Return [X, Y] of the center of cell containing provided text 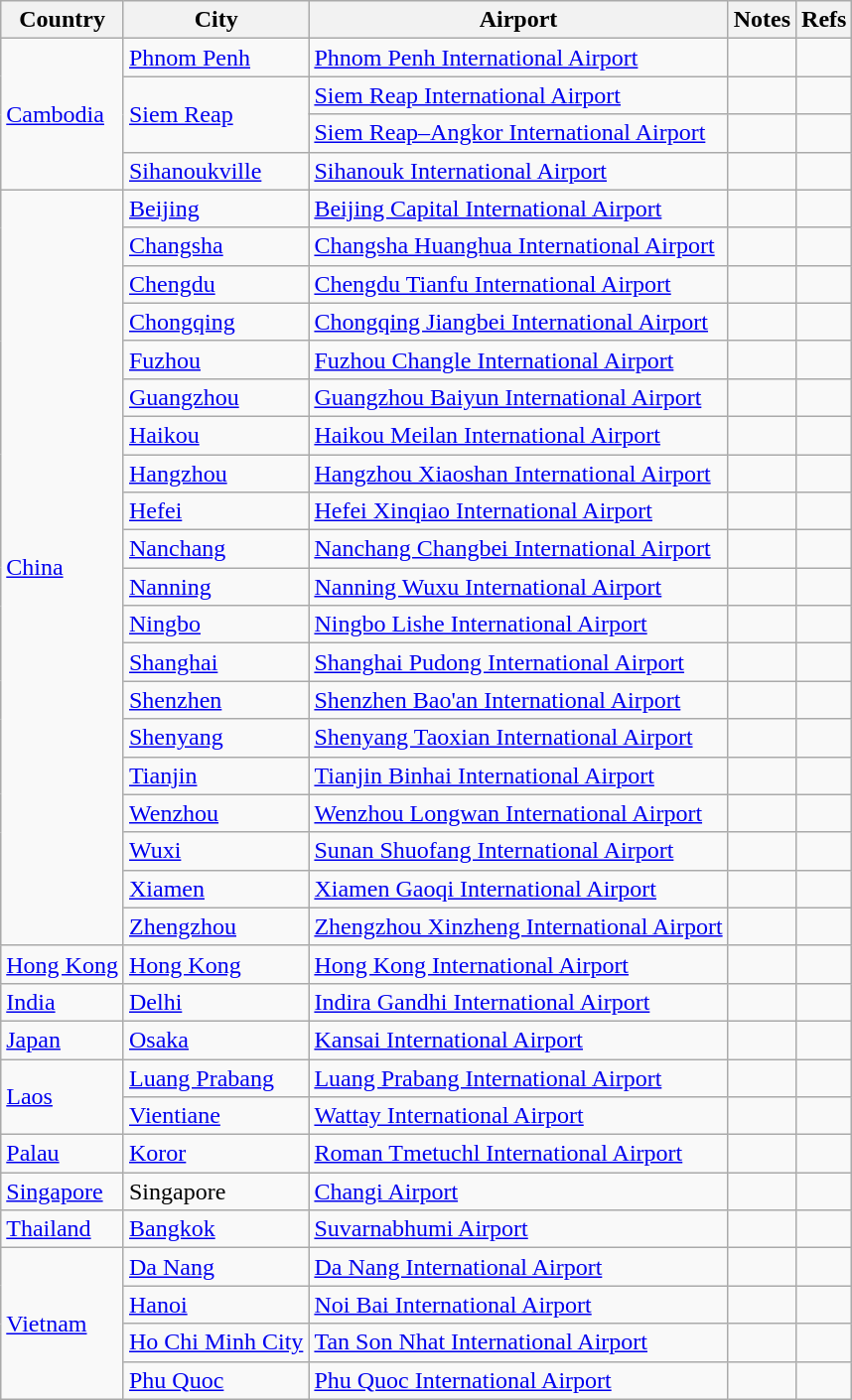
Delhi [215, 1002]
Vientiane [215, 1116]
Hangzhou Xiaoshan International Airport [518, 474]
Nanchang [215, 549]
Tianjin [215, 775]
Vietnam [63, 1324]
Hanoi [215, 1305]
Ningbo Lishe International Airport [518, 625]
Notes [762, 20]
Xiamen [215, 889]
Fuzhou Changle International Airport [518, 359]
Suvarnabhumi Airport [518, 1229]
Ho Chi Minh City [215, 1342]
Wattay International Airport [518, 1116]
Refs [824, 20]
Cambodia [63, 114]
Hong Kong International Airport [518, 964]
Siem Reap–Angkor International Airport [518, 133]
Luang Prabang [215, 1077]
Nanchang Changbei International Airport [518, 549]
Palau [63, 1154]
Airport [518, 20]
City [215, 20]
Tan Son Nhat International Airport [518, 1342]
Shenyang [215, 738]
Zhengzhou [215, 926]
Fuzhou [215, 359]
Noi Bai International Airport [518, 1305]
Hefei [215, 511]
Zhengzhou Xinzheng International Airport [518, 926]
Guangzhou [215, 397]
India [63, 1002]
Country [63, 20]
Thailand [63, 1229]
Phnom Penh [215, 58]
Hangzhou [215, 474]
Siem Reap International Airport [518, 95]
Wenzhou [215, 813]
Wenzhou Longwan International Airport [518, 813]
Chongqing Jiangbei International Airport [518, 322]
China [63, 568]
Koror [215, 1154]
Shenzhen Bao'an International Airport [518, 700]
Haikou Meilan International Airport [518, 435]
Roman Tmetuchl International Airport [518, 1154]
Nanning Wuxu International Airport [518, 587]
Beijing [215, 209]
Chengdu Tianfu International Airport [518, 284]
Shenyang Taoxian International Airport [518, 738]
Chengdu [215, 284]
Chongqing [215, 322]
Tianjin Binhai International Airport [518, 775]
Da Nang International Airport [518, 1267]
Hefei Xinqiao International Airport [518, 511]
Kansai International Airport [518, 1040]
Sihanouk International Airport [518, 171]
Phu Quoc [215, 1380]
Sunan Shuofang International Airport [518, 851]
Indira Gandhi International Airport [518, 1002]
Changsha [215, 246]
Shenzhen [215, 700]
Shanghai [215, 662]
Haikou [215, 435]
Shanghai Pudong International Airport [518, 662]
Japan [63, 1040]
Ningbo [215, 625]
Changsha Huanghua International Airport [518, 246]
Da Nang [215, 1267]
Beijing Capital International Airport [518, 209]
Laos [63, 1096]
Nanning [215, 587]
Osaka [215, 1040]
Wuxi [215, 851]
Changi Airport [518, 1191]
Phnom Penh International Airport [518, 58]
Bangkok [215, 1229]
Phu Quoc International Airport [518, 1380]
Luang Prabang International Airport [518, 1077]
Guangzhou Baiyun International Airport [518, 397]
Siem Reap [215, 114]
Xiamen Gaoqi International Airport [518, 889]
Sihanoukville [215, 171]
